Find where the given text appears and provide that cell's center as (X, Y) coordinate. 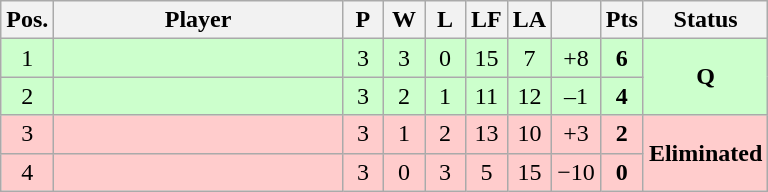
Pos. (28, 20)
−10 (576, 172)
Eliminated (705, 153)
10 (529, 134)
Player (198, 20)
11 (487, 96)
+3 (576, 134)
Pts (622, 20)
7 (529, 58)
12 (529, 96)
LA (529, 20)
LF (487, 20)
W (404, 20)
6 (622, 58)
P (362, 20)
+8 (576, 58)
Q (705, 77)
L (444, 20)
5 (487, 172)
Status (705, 20)
13 (487, 134)
–1 (576, 96)
